Find where the given text appears and provide that cell's center as [x, y] coordinate. 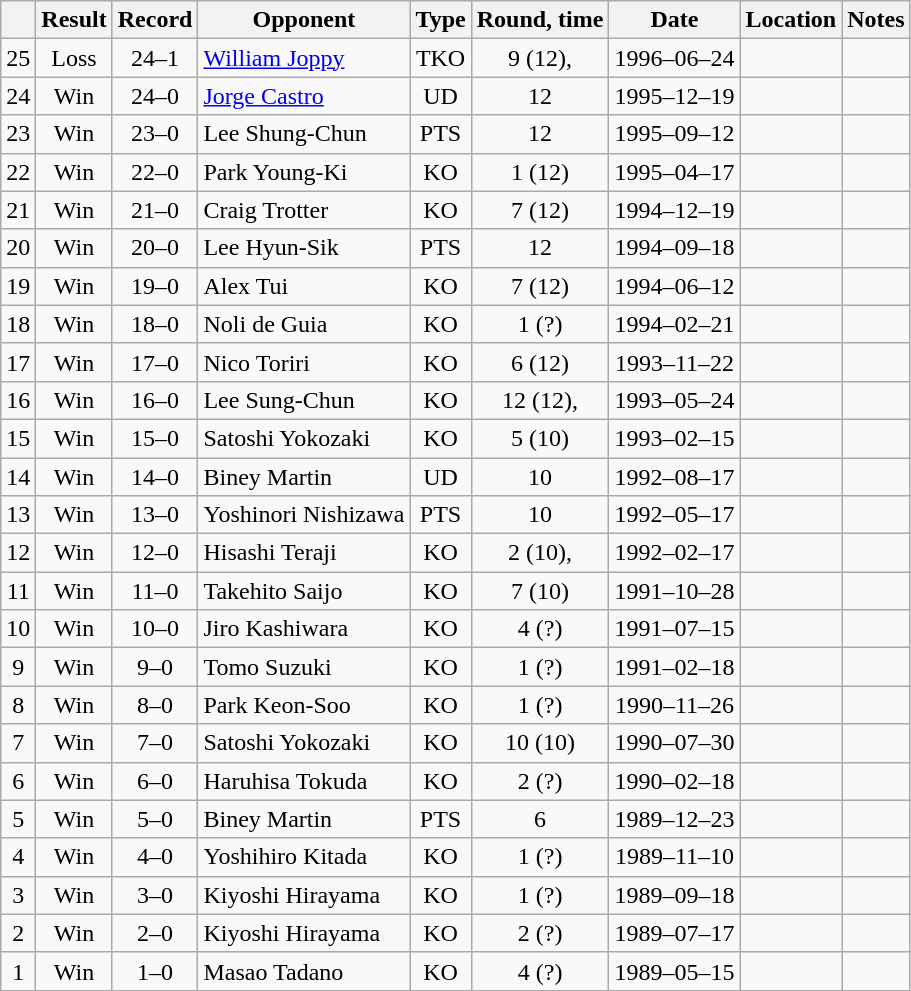
Type [440, 20]
12–0 [155, 553]
16–0 [155, 400]
6–0 [155, 781]
9 [18, 667]
Haruhisa Tokuda [304, 781]
Round, time [540, 20]
9 (12), [540, 58]
24–1 [155, 58]
15–0 [155, 438]
1994–02–21 [674, 324]
1990–02–18 [674, 781]
10–0 [155, 629]
1990–07–30 [674, 743]
17 [18, 362]
18–0 [155, 324]
Lee Shung-Chun [304, 134]
19–0 [155, 286]
24 [18, 96]
Lee Hyun-Sik [304, 248]
22 [18, 172]
3 [18, 895]
19 [18, 286]
4–0 [155, 857]
1 [18, 971]
14 [18, 477]
Jiro Kashiwara [304, 629]
16 [18, 400]
Yoshinori Nishizawa [304, 515]
1–0 [155, 971]
21 [18, 210]
Location [791, 20]
5 (10) [540, 438]
6 (12) [540, 362]
1993–02–15 [674, 438]
20 [18, 248]
Jorge Castro [304, 96]
Yoshihiro Kitada [304, 857]
1989–05–15 [674, 971]
25 [18, 58]
11 [18, 591]
3–0 [155, 895]
1989–07–17 [674, 933]
Noli de Guia [304, 324]
1992–05–17 [674, 515]
1990–11–26 [674, 705]
Nico Toriri [304, 362]
1993–11–22 [674, 362]
7 (10) [540, 591]
Masao Tadano [304, 971]
1992–02–17 [674, 553]
12 (12), [540, 400]
Park Keon-Soo [304, 705]
17–0 [155, 362]
18 [18, 324]
William Joppy [304, 58]
Result [74, 20]
Park Young-Ki [304, 172]
1 (12) [540, 172]
8 [18, 705]
23 [18, 134]
Loss [74, 58]
15 [18, 438]
7 [18, 743]
1989–11–10 [674, 857]
23–0 [155, 134]
Takehito Saijo [304, 591]
7–0 [155, 743]
1994–09–18 [674, 248]
1991–02–18 [674, 667]
1991–07–15 [674, 629]
1991–10–28 [674, 591]
8–0 [155, 705]
Date [674, 20]
Craig Trotter [304, 210]
1994–06–12 [674, 286]
13–0 [155, 515]
21–0 [155, 210]
1989–09–18 [674, 895]
1995–09–12 [674, 134]
Tomo Suzuki [304, 667]
1995–12–19 [674, 96]
1993–05–24 [674, 400]
13 [18, 515]
1994–12–19 [674, 210]
Opponent [304, 20]
24–0 [155, 96]
TKO [440, 58]
1989–12–23 [674, 819]
Hisashi Teraji [304, 553]
14–0 [155, 477]
Lee Sung-Chun [304, 400]
5–0 [155, 819]
1992–08–17 [674, 477]
Record [155, 20]
1996–06–24 [674, 58]
22–0 [155, 172]
10 (10) [540, 743]
20–0 [155, 248]
9–0 [155, 667]
1995–04–17 [674, 172]
11–0 [155, 591]
2 [18, 933]
4 [18, 857]
Alex Tui [304, 286]
2–0 [155, 933]
5 [18, 819]
Notes [876, 20]
2 (10), [540, 553]
